Determine the (X, Y) coordinate at the center of the cell enclosing the given text.  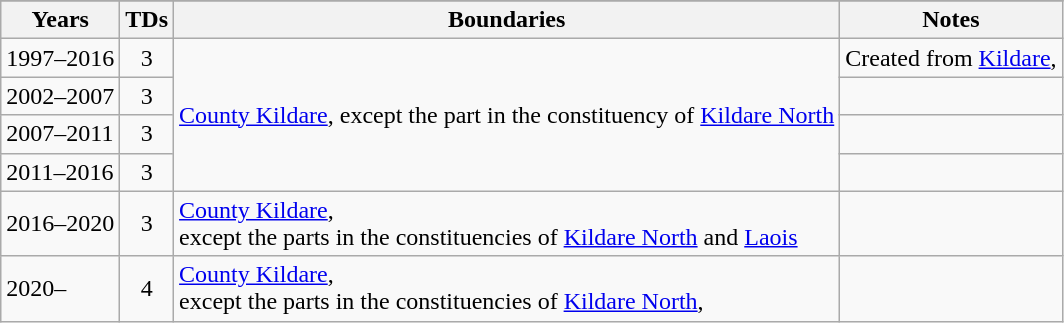
2020– (60, 288)
2016–2020 (60, 224)
Notes (951, 20)
County Kildare,except the parts in the constituencies of Kildare North and Laois (507, 224)
1997–2016 (60, 58)
2002–2007 (60, 96)
Created from Kildare, (951, 58)
Boundaries (507, 20)
2007–2011 (60, 134)
County Kildare,except the parts in the constituencies of Kildare North, (507, 288)
Years (60, 20)
2011–2016 (60, 172)
4 (147, 288)
County Kildare, except the part in the constituency of Kildare North (507, 115)
TDs (147, 20)
